Identify which cell holds the provided text, then report its (x, y) central coordinate. 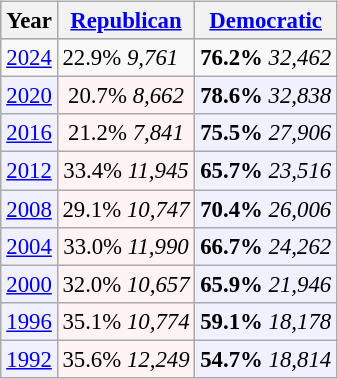
75.5% 27,906 (266, 133)
1992 (29, 359)
2000 (29, 284)
33.4% 11,945 (126, 171)
2020 (29, 96)
21.2% 7,841 (126, 133)
35.1% 10,774 (126, 321)
2012 (29, 171)
1996 (29, 321)
Year (29, 21)
Republican (126, 21)
66.7% 24,262 (266, 246)
20.7% 8,662 (126, 96)
32.0% 10,657 (126, 284)
76.2% 32,462 (266, 58)
22.9% 9,761 (126, 58)
70.4% 26,006 (266, 209)
2016 (29, 133)
2008 (29, 209)
59.1% 18,178 (266, 321)
65.9% 21,946 (266, 284)
78.6% 32,838 (266, 96)
2024 (29, 58)
65.7% 23,516 (266, 171)
54.7% 18,814 (266, 359)
33.0% 11,990 (126, 246)
2004 (29, 246)
35.6% 12,249 (126, 359)
Democratic (266, 21)
29.1% 10,747 (126, 209)
